Return the [x, y] coordinate for the center point of the cell that contains the specified text.  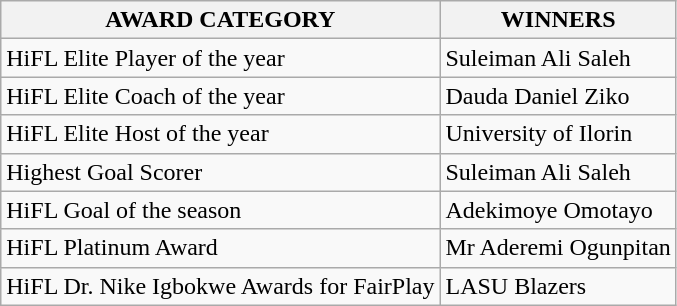
AWARD CATEGORY [220, 20]
Dauda Daniel Ziko [558, 96]
Highest Goal Scorer [220, 172]
HiFL Platinum Award [220, 248]
HiFL Elite Player of the year [220, 58]
University of Ilorin [558, 134]
HiFL Goal of the season [220, 210]
HiFL Elite Coach of the year [220, 96]
LASU Blazers [558, 286]
WINNERS [558, 20]
HiFL Dr. Nike Igbokwe Awards for FairPlay [220, 286]
HiFL Elite Host of the year [220, 134]
Adekimoye Omotayo [558, 210]
Mr Aderemi Ogunpitan [558, 248]
